For the text-containing cell, return its midpoint in [X, Y] coordinate format. 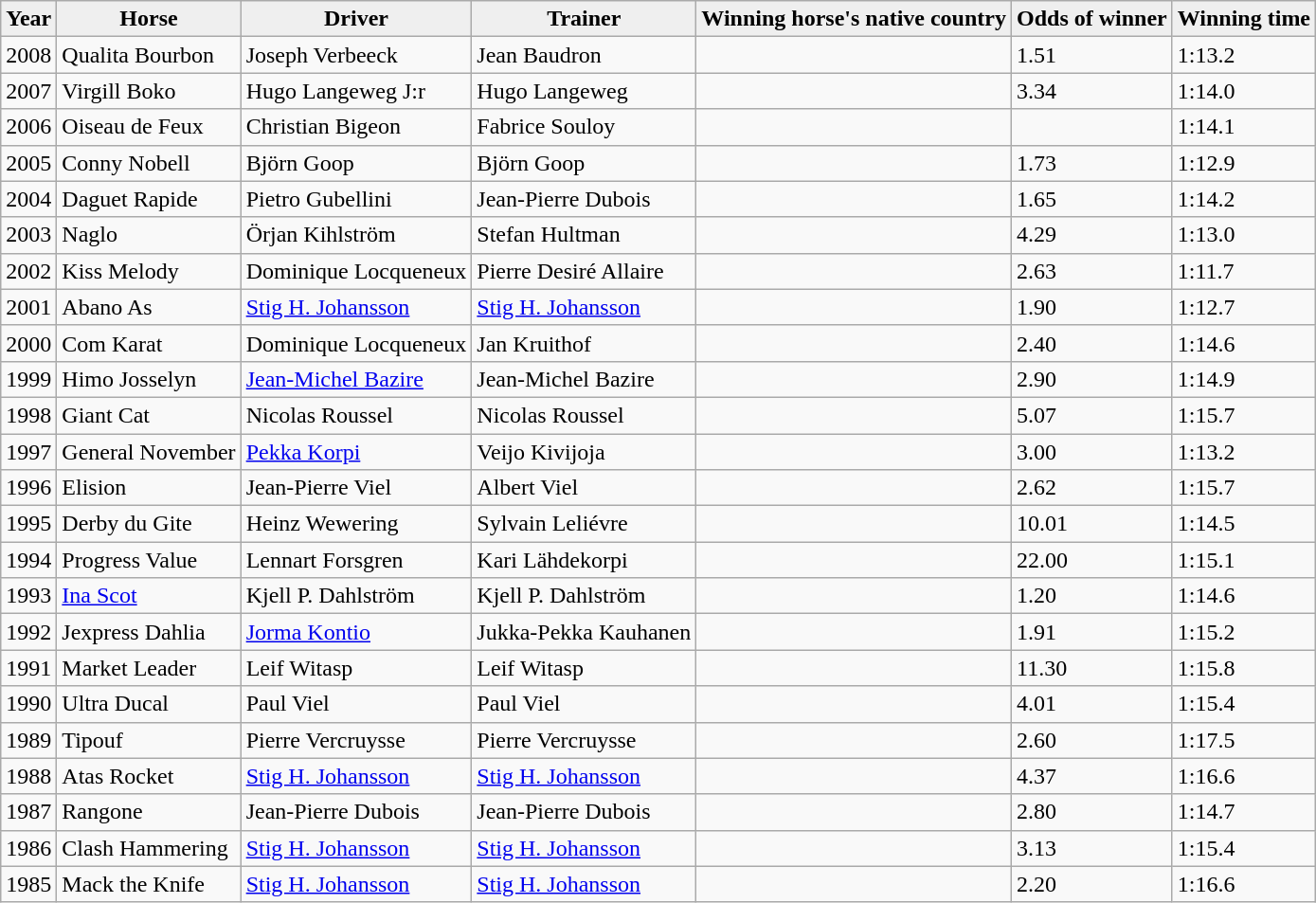
2.60 [1091, 740]
Derby du Gite [149, 524]
Com Karat [149, 343]
1:12.7 [1243, 307]
1.65 [1091, 199]
1994 [28, 560]
1:15.8 [1243, 668]
1.90 [1091, 307]
1993 [28, 596]
Atas Rocket [149, 776]
Jan Kruithof [584, 343]
Fabrice Souloy [584, 127]
General November [149, 452]
1:14.9 [1243, 379]
2.20 [1091, 884]
Rangone [149, 812]
4.37 [1091, 776]
4.01 [1091, 704]
Qualita Bourbon [149, 55]
5.07 [1091, 415]
Winning horse's native country [855, 19]
2.62 [1091, 488]
3.00 [1091, 452]
1:14.1 [1243, 127]
2001 [28, 307]
Christian Bigeon [356, 127]
Jorma Kontio [356, 632]
Himo Josselyn [149, 379]
1988 [28, 776]
2002 [28, 271]
10.01 [1091, 524]
Driver [356, 19]
1.20 [1091, 596]
Ina Scot [149, 596]
1997 [28, 452]
Heinz Wewering [356, 524]
2008 [28, 55]
Pekka Korpi [356, 452]
1:11.7 [1243, 271]
Sylvain Leliévre [584, 524]
Trainer [584, 19]
Giant Cat [149, 415]
1:13.0 [1243, 235]
3.13 [1091, 848]
Örjan Kihlström [356, 235]
2006 [28, 127]
2.80 [1091, 812]
Market Leader [149, 668]
2007 [28, 91]
1986 [28, 848]
Progress Value [149, 560]
1999 [28, 379]
Kari Lähdekorpi [584, 560]
1987 [28, 812]
Naglo [149, 235]
1989 [28, 740]
1996 [28, 488]
Jean Baudron [584, 55]
Tipouf [149, 740]
1991 [28, 668]
1:15.2 [1243, 632]
Jean-Pierre Viel [356, 488]
Joseph Verbeeck [356, 55]
2005 [28, 163]
Ultra Ducal [149, 704]
Hugo Langeweg [584, 91]
Abano As [149, 307]
2.40 [1091, 343]
4.29 [1091, 235]
1998 [28, 415]
Odds of winner [1091, 19]
Winning time [1243, 19]
Jukka-Pekka Kauhanen [584, 632]
Clash Hammering [149, 848]
Jexpress Dahlia [149, 632]
1.73 [1091, 163]
Mack the Knife [149, 884]
1:14.0 [1243, 91]
Albert Viel [584, 488]
1.91 [1091, 632]
1995 [28, 524]
Pietro Gubellini [356, 199]
1992 [28, 632]
Year [28, 19]
1985 [28, 884]
Hugo Langeweg J:r [356, 91]
Daguet Rapide [149, 199]
2004 [28, 199]
1:12.9 [1243, 163]
3.34 [1091, 91]
1:14.7 [1243, 812]
2000 [28, 343]
2003 [28, 235]
Lennart Forsgren [356, 560]
1:14.2 [1243, 199]
1:14.5 [1243, 524]
2.63 [1091, 271]
1990 [28, 704]
Oiseau de Feux [149, 127]
1:15.1 [1243, 560]
2.90 [1091, 379]
1.51 [1091, 55]
Virgill Boko [149, 91]
11.30 [1091, 668]
Conny Nobell [149, 163]
Horse [149, 19]
Stefan Hultman [584, 235]
Pierre Desiré Allaire [584, 271]
Elision [149, 488]
Kiss Melody [149, 271]
1:17.5 [1243, 740]
22.00 [1091, 560]
Veijo Kivijoja [584, 452]
